Find where the given text appears and provide that cell's center as [x, y] coordinate. 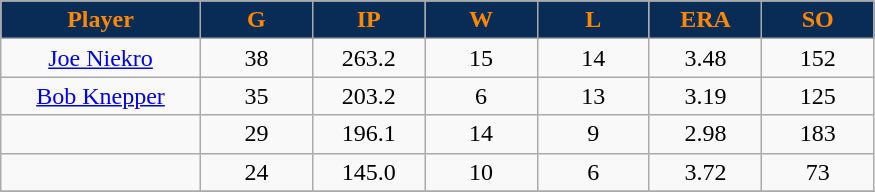
13 [593, 96]
125 [818, 96]
183 [818, 134]
L [593, 20]
24 [256, 172]
2.98 [705, 134]
73 [818, 172]
10 [481, 172]
SO [818, 20]
9 [593, 134]
152 [818, 58]
35 [256, 96]
3.72 [705, 172]
ERA [705, 20]
38 [256, 58]
3.48 [705, 58]
15 [481, 58]
3.19 [705, 96]
Player [101, 20]
196.1 [369, 134]
G [256, 20]
W [481, 20]
263.2 [369, 58]
IP [369, 20]
Joe Niekro [101, 58]
203.2 [369, 96]
Bob Knepper [101, 96]
145.0 [369, 172]
29 [256, 134]
